Return the [x, y] coordinate for the center point of the cell that contains the specified text.  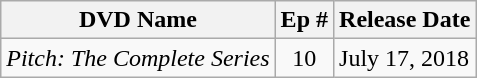
Pitch: The Complete Series [138, 58]
July 17, 2018 [405, 58]
Release Date [405, 20]
10 [304, 58]
Ep # [304, 20]
DVD Name [138, 20]
